Pinpoint the cell where the given text exists, returning its (x, y) midpoint coordinate. 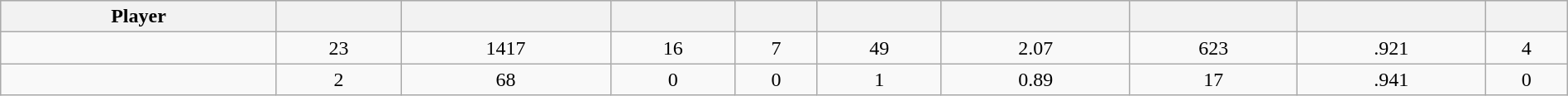
2.07 (1035, 48)
1 (880, 79)
0.89 (1035, 79)
23 (339, 48)
.921 (1391, 48)
17 (1213, 79)
.941 (1391, 79)
Player (139, 17)
16 (673, 48)
623 (1213, 48)
7 (776, 48)
1417 (506, 48)
4 (1527, 48)
2 (339, 79)
68 (506, 79)
49 (880, 48)
